Return [x, y] of the center of cell containing provided text 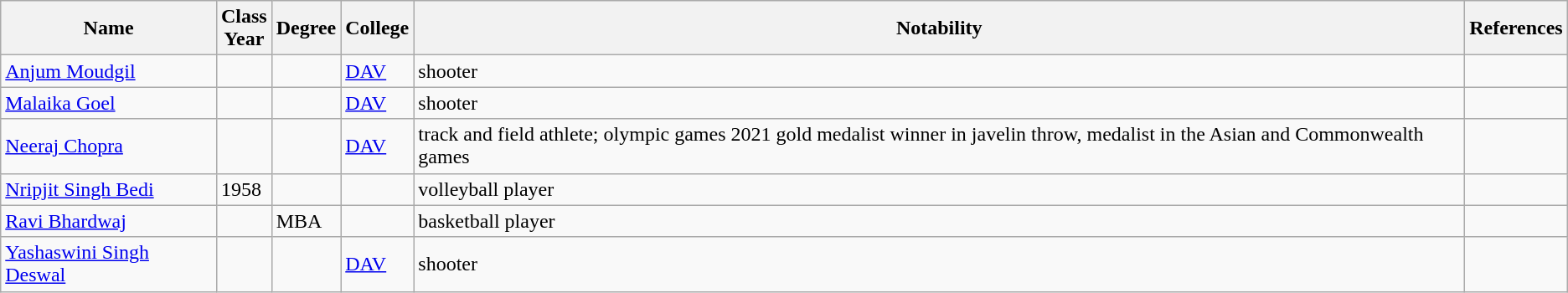
Yashaswini Singh Deswal [109, 265]
Notability [940, 28]
Ravi Bhardwaj [109, 221]
volleyball player [940, 189]
MBA [307, 221]
References [1516, 28]
Name [109, 28]
basketball player [940, 221]
College [377, 28]
Malaika Goel [109, 103]
Neeraj Chopra [109, 146]
Degree [307, 28]
Nripjit Singh Bedi [109, 189]
ClassYear [244, 28]
track and field athlete; olympic games 2021 gold medalist winner in javelin throw, medalist in the Asian and Commonwealth games [940, 146]
1958 [244, 189]
Anjum Moudgil [109, 71]
